Locate the cell with the specified text and output its (X, Y) center coordinate. 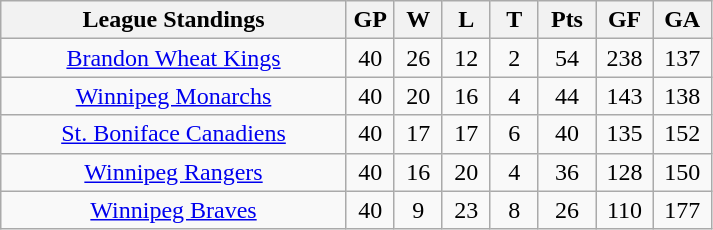
L (466, 20)
9 (418, 210)
T (514, 20)
W (418, 20)
23 (466, 210)
Winnipeg Monarchs (174, 96)
League Standings (174, 20)
137 (682, 58)
Winnipeg Rangers (174, 172)
54 (567, 58)
GF (625, 20)
150 (682, 172)
GA (682, 20)
110 (625, 210)
36 (567, 172)
238 (625, 58)
GP (370, 20)
Brandon Wheat Kings (174, 58)
Pts (567, 20)
St. Boniface Canadiens (174, 134)
44 (567, 96)
135 (625, 134)
177 (682, 210)
2 (514, 58)
152 (682, 134)
8 (514, 210)
128 (625, 172)
143 (625, 96)
12 (466, 58)
138 (682, 96)
Winnipeg Braves (174, 210)
6 (514, 134)
